Determine the [x, y] coordinate at the center of the cell enclosing the given text.  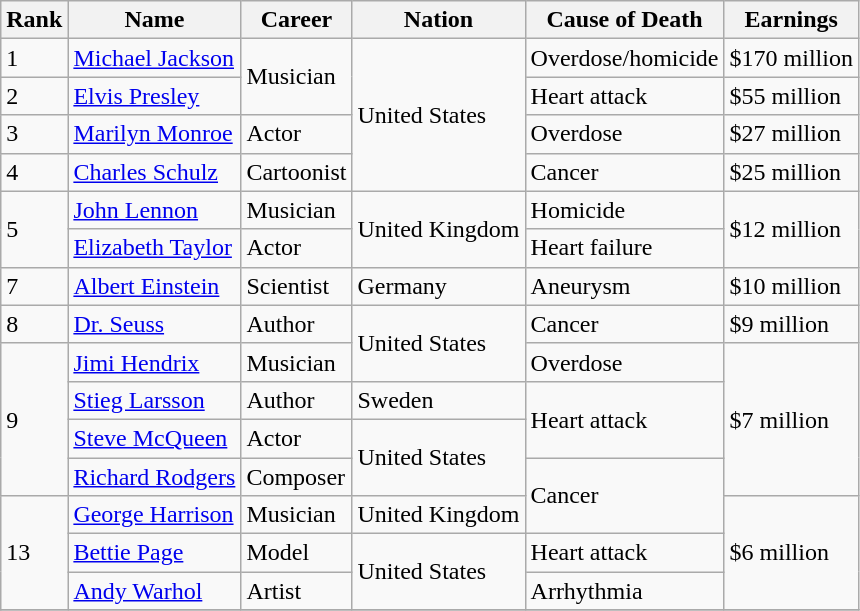
5 [34, 229]
Name [154, 20]
$7 million [791, 419]
Homicide [624, 210]
Model [296, 553]
$10 million [791, 286]
1 [34, 58]
Nation [438, 20]
Germany [438, 286]
13 [34, 553]
Aneurysm [624, 286]
3 [34, 134]
$170 million [791, 58]
Overdose/homicide [624, 58]
Marilyn Monroe [154, 134]
Albert Einstein [154, 286]
Earnings [791, 20]
Bettie Page [154, 553]
9 [34, 419]
Andy Warhol [154, 591]
$12 million [791, 229]
Career [296, 20]
$9 million [791, 324]
Cause of Death [624, 20]
Arrhythmia [624, 591]
4 [34, 172]
Scientist [296, 286]
Elizabeth Taylor [154, 248]
Richard Rodgers [154, 477]
Jimi Hendrix [154, 362]
Dr. Seuss [154, 324]
7 [34, 286]
Michael Jackson [154, 58]
George Harrison [154, 515]
Composer [296, 477]
Heart failure [624, 248]
Sweden [438, 400]
John Lennon [154, 210]
2 [34, 96]
Stieg Larsson [154, 400]
Rank [34, 20]
Steve McQueen [154, 438]
$25 million [791, 172]
Artist [296, 591]
Elvis Presley [154, 96]
$27 million [791, 134]
Cartoonist [296, 172]
$55 million [791, 96]
8 [34, 324]
Charles Schulz [154, 172]
$6 million [791, 553]
